Pinpoint the cell where the given text exists, returning its (X, Y) midpoint coordinate. 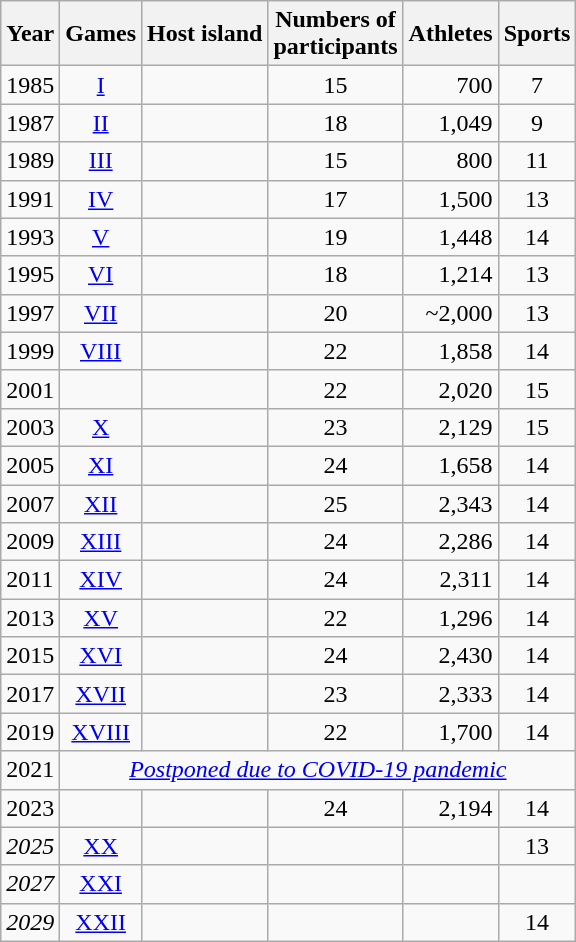
2015 (30, 656)
1,296 (450, 618)
XX (101, 846)
20 (336, 313)
1,500 (450, 199)
1989 (30, 161)
1,700 (450, 732)
1995 (30, 275)
2003 (30, 427)
1999 (30, 351)
XIII (101, 542)
2023 (30, 808)
XXI (101, 884)
Numbers ofparticipants (336, 34)
XI (101, 465)
Postponed due to COVID-19 pandemic (318, 770)
2005 (30, 465)
XXII (101, 922)
VI (101, 275)
1993 (30, 237)
11 (537, 161)
2007 (30, 503)
Athletes (450, 34)
17 (336, 199)
7 (537, 85)
1985 (30, 85)
800 (450, 161)
2,286 (450, 542)
III (101, 161)
1987 (30, 123)
2,020 (450, 389)
Games (101, 34)
XII (101, 503)
2,311 (450, 580)
XV (101, 618)
2013 (30, 618)
VIII (101, 351)
~2,000 (450, 313)
V (101, 237)
1991 (30, 199)
XVI (101, 656)
2,343 (450, 503)
2009 (30, 542)
Host island (205, 34)
1,858 (450, 351)
1,049 (450, 123)
IV (101, 199)
1997 (30, 313)
I (101, 85)
9 (537, 123)
2029 (30, 922)
1,658 (450, 465)
Sports (537, 34)
2027 (30, 884)
19 (336, 237)
2011 (30, 580)
2,430 (450, 656)
2,333 (450, 694)
25 (336, 503)
2021 (30, 770)
2001 (30, 389)
2,129 (450, 427)
II (101, 123)
XVII (101, 694)
XVIII (101, 732)
1,448 (450, 237)
2017 (30, 694)
X (101, 427)
2,194 (450, 808)
2019 (30, 732)
VII (101, 313)
2025 (30, 846)
700 (450, 85)
Year (30, 34)
1,214 (450, 275)
XIV (101, 580)
